Capture the cell that displays the provided text and extract its [x, y] central coordinate. 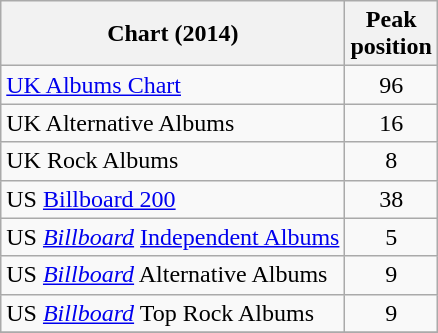
UK Albums Chart [173, 85]
US Billboard 200 [173, 199]
96 [391, 85]
Chart (2014) [173, 34]
8 [391, 161]
US Billboard Top Rock Albums [173, 313]
US Billboard Independent Albums [173, 237]
38 [391, 199]
UK Rock Albums [173, 161]
5 [391, 237]
US Billboard Alternative Albums [173, 275]
Peakposition [391, 34]
16 [391, 123]
UK Alternative Albums [173, 123]
